Locate the cell with the specified text and output its (x, y) center coordinate. 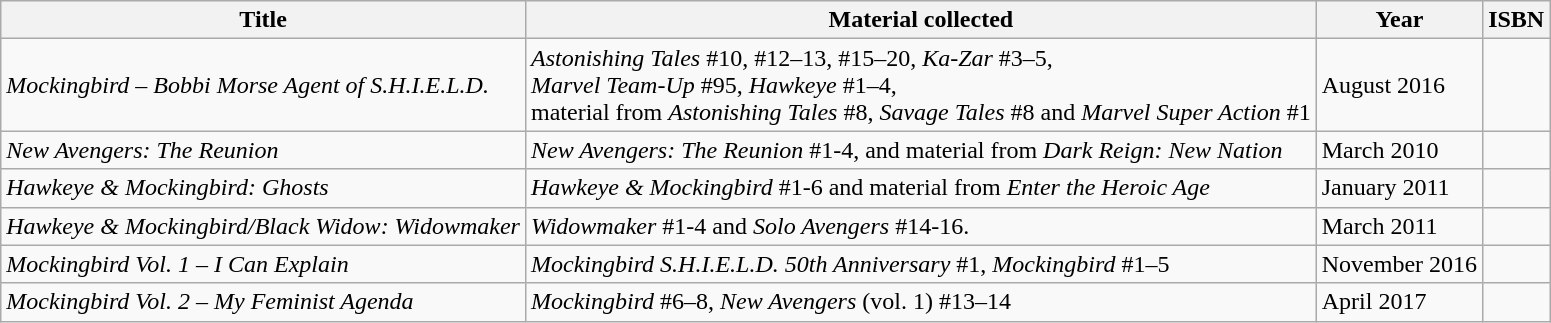
Title (264, 20)
November 2016 (1399, 264)
March 2011 (1399, 226)
Hawkeye & Mockingbird/Black Widow: Widowmaker (264, 226)
Mockingbird S.H.I.E.L.D. 50th Anniversary #1, Mockingbird #1–5 (920, 264)
Mockingbird Vol. 1 – I Can Explain (264, 264)
Year (1399, 20)
Mockingbird Vol. 2 – My Feminist Agenda (264, 302)
New Avengers: The Reunion #1-4, and material from Dark Reign: New Nation (920, 150)
New Avengers: The Reunion (264, 150)
Widowmaker #1-4 and Solo Avengers #14-16. (920, 226)
Material collected (920, 20)
Hawkeye & Mockingbird: Ghosts (264, 188)
August 2016 (1399, 85)
Mockingbird – Bobbi Morse Agent of S.H.I.E.L.D. (264, 85)
Mockingbird #6–8, New Avengers (vol. 1) #13–14 (920, 302)
Hawkeye & Mockingbird #1-6 and material from Enter the Heroic Age (920, 188)
April 2017 (1399, 302)
ISBN (1516, 20)
January 2011 (1399, 188)
March 2010 (1399, 150)
